Search for the cell housing the specified text and yield its [x, y] center coordinate. 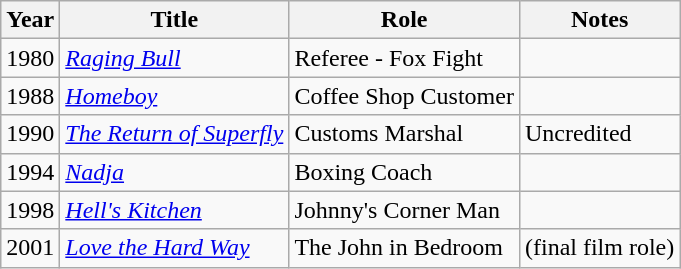
The Return of Superfly [174, 134]
1980 [30, 58]
Johnny's Corner Man [404, 210]
1998 [30, 210]
Year [30, 20]
1990 [30, 134]
1994 [30, 172]
Boxing Coach [404, 172]
(final film role) [599, 248]
Love the Hard Way [174, 248]
The John in Bedroom [404, 248]
Customs Marshal [404, 134]
Nadja [174, 172]
Role [404, 20]
Homeboy [174, 96]
Title [174, 20]
1988 [30, 96]
Hell's Kitchen [174, 210]
Referee - Fox Fight [404, 58]
Uncredited [599, 134]
Coffee Shop Customer [404, 96]
Raging Bull [174, 58]
Notes [599, 20]
2001 [30, 248]
